Return the [X, Y] coordinate for the center point of the cell that contains the specified text.  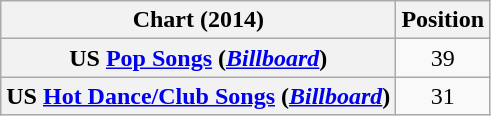
31 [443, 96]
39 [443, 58]
Position [443, 20]
Chart (2014) [198, 20]
US Pop Songs (Billboard) [198, 58]
US Hot Dance/Club Songs (Billboard) [198, 96]
